Capture the cell that displays the provided text and extract its (x, y) central coordinate. 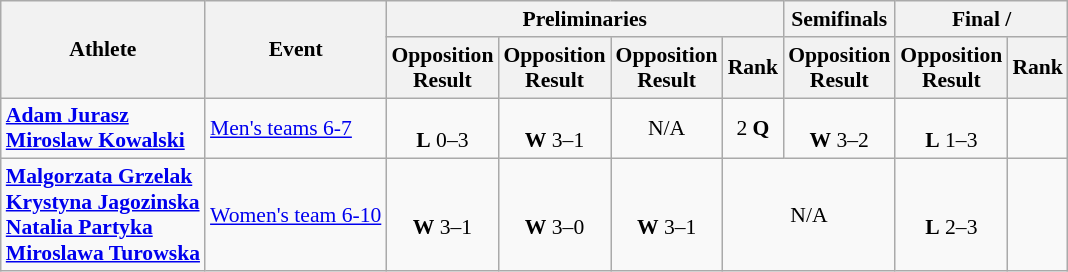
W 3–2 (839, 128)
Women's team 6-10 (296, 215)
Men's teams 6-7 (296, 128)
2 Q (754, 128)
Preliminaries (584, 19)
Semifinals (839, 19)
L 0–3 (442, 128)
L 1–3 (951, 128)
Final / (982, 19)
Event (296, 50)
Athlete (103, 50)
L 2–3 (951, 215)
W 3–0 (554, 215)
Malgorzata Grzelak Krystyna Jagozinska Natalia Partyka Miroslawa Turowska (103, 215)
Adam Jurasz Miroslaw Kowalski (103, 128)
